Provide the [X, Y] coordinate of the cell's center where the given text is located.  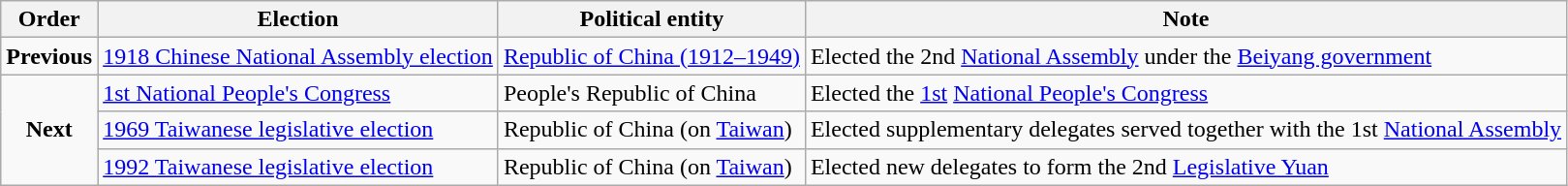
People's Republic of China [651, 93]
1992 Taiwanese legislative election [298, 167]
Political entity [651, 19]
1969 Taiwanese legislative election [298, 130]
Elected the 1st National People's Congress [1185, 93]
Note [1185, 19]
Republic of China (1912–1949) [651, 56]
Next [49, 130]
Elected new delegates to form the 2nd Legislative Yuan [1185, 167]
Previous [49, 56]
1918 Chinese National Assembly election [298, 56]
Election [298, 19]
1st National People's Congress [298, 93]
Order [49, 19]
Elected the 2nd National Assembly under the Beiyang government [1185, 56]
Elected supplementary delegates served together with the 1st National Assembly [1185, 130]
